Find where the given text appears and provide that cell's center as (X, Y) coordinate. 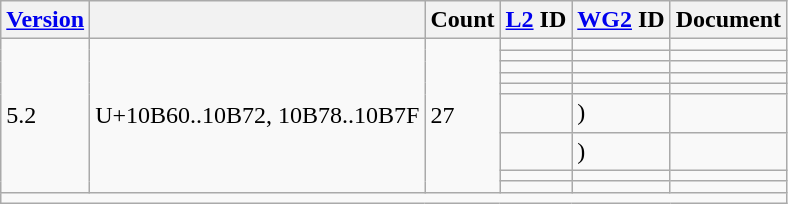
U+10B60..10B72, 10B78..10B7F (258, 116)
27 (462, 116)
L2 ID (536, 20)
Count (462, 20)
Version (46, 20)
WG2 ID (621, 20)
5.2 (46, 116)
Document (728, 20)
